Extract the (x, y) coordinate from the center of the cell holding the provided text.  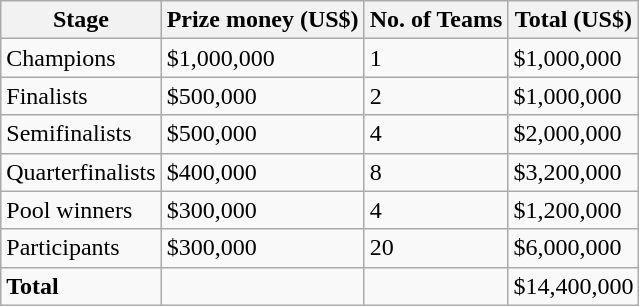
Stage (81, 20)
1 (436, 58)
Pool winners (81, 210)
$14,400,000 (574, 286)
$6,000,000 (574, 248)
Prize money (US$) (262, 20)
Total (81, 286)
Finalists (81, 96)
$2,000,000 (574, 134)
No. of Teams (436, 20)
20 (436, 248)
2 (436, 96)
$400,000 (262, 172)
$3,200,000 (574, 172)
Quarterfinalists (81, 172)
Semifinalists (81, 134)
Total (US$) (574, 20)
8 (436, 172)
$1,200,000 (574, 210)
Champions (81, 58)
Participants (81, 248)
